Detect which cell encompasses the target text, then output its [X, Y] center coordinate. 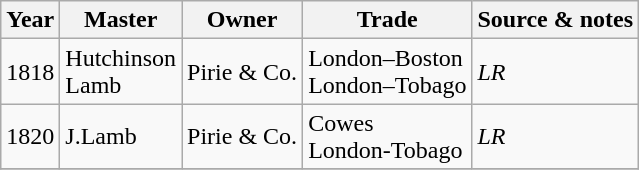
CowesLondon-Tobago [388, 136]
1818 [30, 72]
London–BostonLondon–Tobago [388, 72]
J.Lamb [121, 136]
Master [121, 20]
1820 [30, 136]
Owner [242, 20]
HutchinsonLamb [121, 72]
Year [30, 20]
Source & notes [556, 20]
Trade [388, 20]
